Search for the cell housing the specified text and yield its (X, Y) center coordinate. 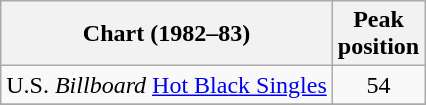
54 (378, 85)
Chart (1982–83) (167, 34)
Peakposition (378, 34)
U.S. Billboard Hot Black Singles (167, 85)
